Extract the [X, Y] coordinate from the center of the cell holding the provided text.  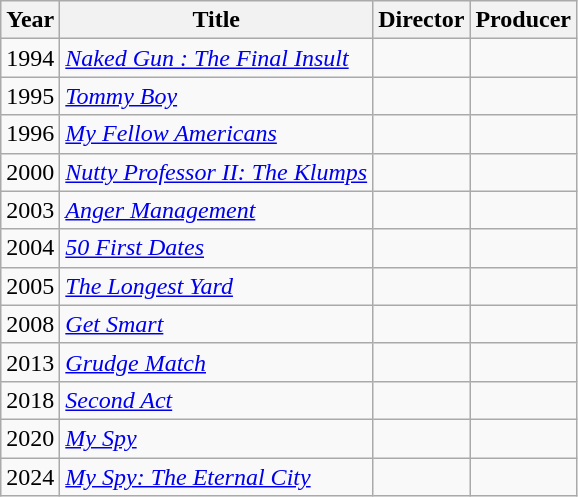
2024 [30, 477]
2003 [30, 210]
My Spy [216, 438]
Tommy Boy [216, 96]
My Spy: The Eternal City [216, 477]
Director [422, 20]
2013 [30, 362]
2018 [30, 400]
Nutty Professor II: The Klumps [216, 172]
1994 [30, 58]
Get Smart [216, 324]
1995 [30, 96]
2004 [30, 248]
50 First Dates [216, 248]
Year [30, 20]
Title [216, 20]
Anger Management [216, 210]
My Fellow Americans [216, 134]
Naked Gun : The Final Insult [216, 58]
1996 [30, 134]
Producer [524, 20]
2000 [30, 172]
2008 [30, 324]
Grudge Match [216, 362]
Second Act [216, 400]
2020 [30, 438]
The Longest Yard [216, 286]
2005 [30, 286]
